Detect which cell encompasses the target text, then output its [X, Y] center coordinate. 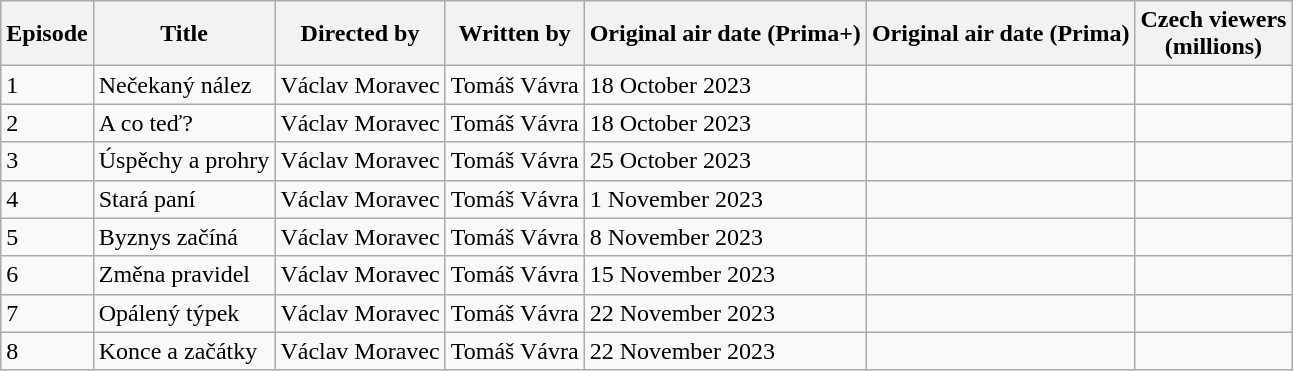
8 November 2023 [725, 237]
Opálený týpek [184, 313]
Úspěchy a prohry [184, 161]
Změna pravidel [184, 275]
1 [47, 85]
4 [47, 199]
3 [47, 161]
7 [47, 313]
Original air date (Prima+) [725, 34]
1 November 2023 [725, 199]
Original air date (Prima) [1000, 34]
6 [47, 275]
A co teď? [184, 123]
25 October 2023 [725, 161]
5 [47, 237]
2 [47, 123]
8 [47, 351]
Directed by [360, 34]
15 November 2023 [725, 275]
Czech viewers(millions) [1214, 34]
Written by [514, 34]
Nečekaný nález [184, 85]
Episode [47, 34]
Konce a začátky [184, 351]
Byznys začíná [184, 237]
Stará paní [184, 199]
Title [184, 34]
